Scan for the cell matching the given text and deliver its [X, Y] coordinate at center. 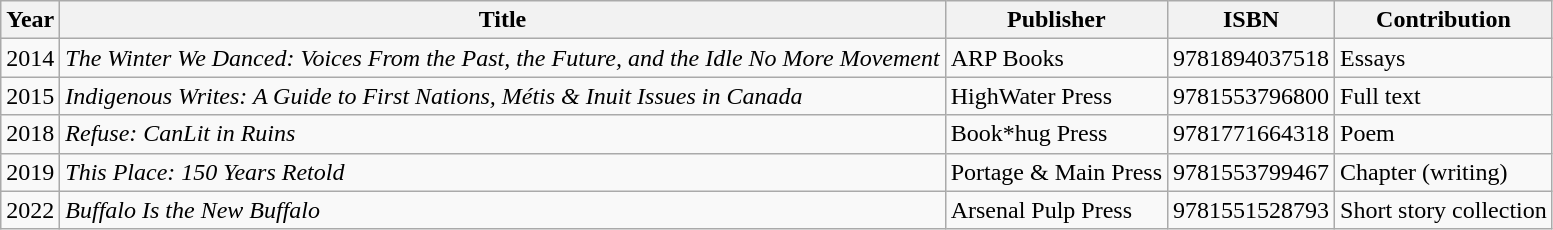
9781551528793 [1252, 210]
Indigenous Writes: A Guide to First Nations, Métis & Inuit Issues in Canada [502, 96]
Title [502, 20]
Short story collection [1444, 210]
Chapter (writing) [1444, 172]
HighWater Press [1056, 96]
Portage & Main Press [1056, 172]
9781771664318 [1252, 134]
2014 [30, 58]
Publisher [1056, 20]
The Winter We Danced: Voices From the Past, the Future, and the Idle No More Movement [502, 58]
2022 [30, 210]
Book*hug Press [1056, 134]
2018 [30, 134]
Refuse: CanLit in Ruins [502, 134]
Essays [1444, 58]
Poem [1444, 134]
2019 [30, 172]
Year [30, 20]
Buffalo Is the New Buffalo [502, 210]
9781553796800 [1252, 96]
9781894037518 [1252, 58]
ISBN [1252, 20]
This Place: 150 Years Retold [502, 172]
2015 [30, 96]
9781553799467 [1252, 172]
Full text [1444, 96]
ARP Books [1056, 58]
Contribution [1444, 20]
Arsenal Pulp Press [1056, 210]
